Detect which cell encompasses the target text, then output its [X, Y] center coordinate. 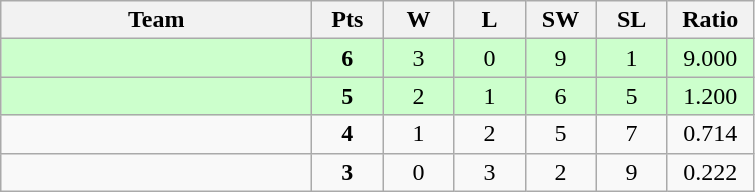
4 [348, 134]
0.222 [710, 172]
SL [632, 20]
0.714 [710, 134]
L [490, 20]
W [418, 20]
Pts [348, 20]
Ratio [710, 20]
7 [632, 134]
Team [156, 20]
9.000 [710, 58]
1.200 [710, 96]
SW [560, 20]
